Extract the [X, Y] coordinate from the center of the cell holding the provided text.  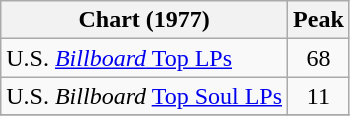
Chart (1977) [144, 20]
68 [319, 58]
U.S. Billboard Top LPs [144, 58]
11 [319, 96]
Peak [319, 20]
U.S. Billboard Top Soul LPs [144, 96]
